Provide the (X, Y) coordinate of the cell's center where the given text is located.  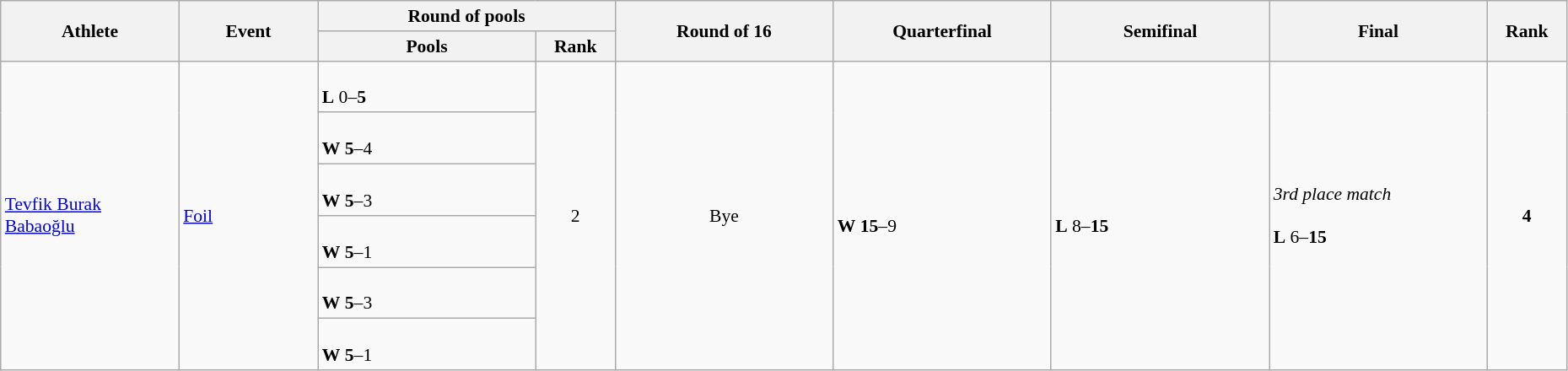
Semifinal (1160, 30)
Round of pools (466, 16)
Final (1378, 30)
Bye (724, 216)
Pools (427, 46)
Event (248, 30)
Athlete (90, 30)
L 0–5 (427, 86)
W 5–4 (427, 138)
4 (1527, 216)
Round of 16 (724, 30)
L 8–15 (1160, 216)
Foil (248, 216)
Tevfik Burak Babaoğlu (90, 216)
W 15–9 (942, 216)
3rd place match L 6–15 (1378, 216)
2 (575, 216)
Quarterfinal (942, 30)
